Output the (X, Y) coordinate of the center of the cell containing the given text.  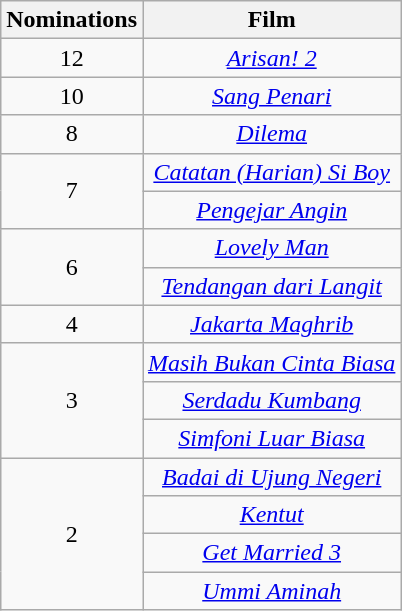
Film (271, 20)
7 (72, 191)
Pengejar Angin (271, 210)
Arisan! 2 (271, 58)
3 (72, 400)
Badai di Ujung Negeri (271, 477)
12 (72, 58)
Dilema (271, 134)
Catatan (Harian) Si Boy (271, 172)
Ummi Aminah (271, 591)
Tendangan dari Langit (271, 286)
Get Married 3 (271, 553)
Jakarta Maghrib (271, 324)
Masih Bukan Cinta Biasa (271, 362)
10 (72, 96)
Kentut (271, 515)
Lovely Man (271, 248)
8 (72, 134)
2 (72, 534)
Sang Penari (271, 96)
Simfoni Luar Biasa (271, 438)
Serdadu Kumbang (271, 400)
Nominations (72, 20)
6 (72, 267)
4 (72, 324)
